Pinpoint the cell where the given text exists, returning its (x, y) midpoint coordinate. 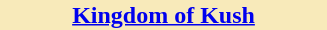
Kingdom of Kush (164, 15)
